Determine the (x, y) coordinate at the center of the cell enclosing the given text.  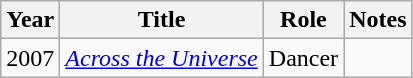
Dancer (303, 58)
Across the Universe (162, 58)
Title (162, 20)
Notes (378, 20)
Role (303, 20)
Year (30, 20)
2007 (30, 58)
